Determine the [x, y] coordinate at the center of the cell enclosing the given text.  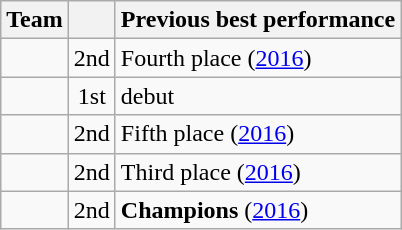
Fourth place (2016) [258, 58]
Third place (2016) [258, 172]
debut [258, 96]
1st [92, 96]
Team [35, 20]
Fifth place (2016) [258, 134]
Previous best performance [258, 20]
Champions (2016) [258, 210]
